Return the (X, Y) coordinate for the center point of the cell that contains the specified text.  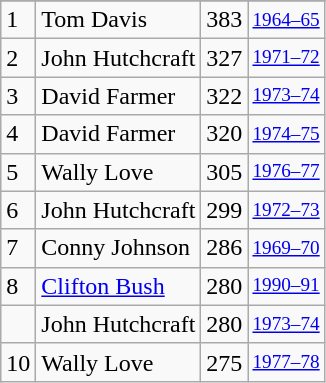
Tom Davis (118, 20)
275 (224, 362)
7 (18, 248)
322 (224, 96)
299 (224, 210)
8 (18, 286)
10 (18, 362)
1 (18, 20)
1990–91 (286, 286)
1969–70 (286, 248)
2 (18, 58)
1964–65 (286, 20)
3 (18, 96)
1976–77 (286, 172)
Conny Johnson (118, 248)
Clifton Bush (118, 286)
1977–78 (286, 362)
5 (18, 172)
1971–72 (286, 58)
6 (18, 210)
286 (224, 248)
327 (224, 58)
1974–75 (286, 134)
320 (224, 134)
305 (224, 172)
4 (18, 134)
1972–73 (286, 210)
383 (224, 20)
